Search for the cell housing the specified text and yield its (X, Y) center coordinate. 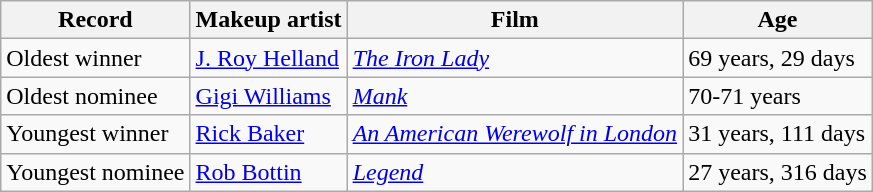
Record (96, 20)
Age (778, 20)
Legend (515, 172)
Rick Baker (268, 134)
Film (515, 20)
Youngest nominee (96, 172)
Youngest winner (96, 134)
69 years, 29 days (778, 58)
An American Werewolf in London (515, 134)
Mank (515, 96)
Gigi Williams (268, 96)
27 years, 316 days (778, 172)
70-71 years (778, 96)
Oldest winner (96, 58)
31 years, 111 days (778, 134)
The Iron Lady (515, 58)
J. Roy Helland (268, 58)
Makeup artist (268, 20)
Oldest nominee (96, 96)
Rob Bottin (268, 172)
